Capture the cell that displays the provided text and extract its (x, y) central coordinate. 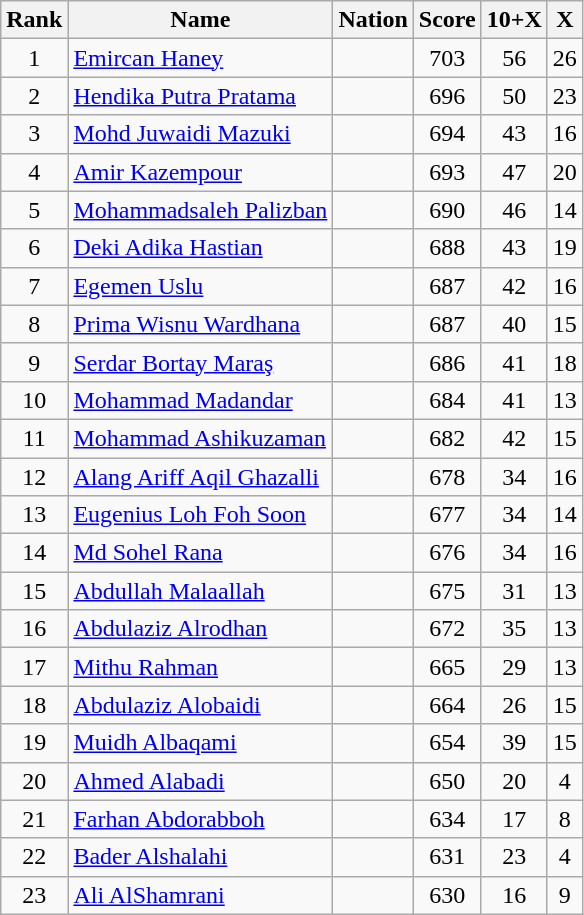
21 (34, 819)
Mithu Rahman (200, 667)
Mohammadsaleh Palizban (200, 210)
634 (447, 819)
676 (447, 553)
Mohammad Madandar (200, 400)
Abdulaziz Alobaidi (200, 705)
3 (34, 134)
665 (447, 667)
29 (514, 667)
675 (447, 591)
Egemen Uslu (200, 286)
46 (514, 210)
Ahmed Alabadi (200, 781)
Alang Ariff Aqil Ghazalli (200, 477)
Ali AlShamrani (200, 895)
Mohd Juwaidi Mazuki (200, 134)
7 (34, 286)
Muidh Albaqami (200, 743)
Amir Kazempour (200, 172)
650 (447, 781)
677 (447, 515)
Emircan Haney (200, 58)
10 (34, 400)
693 (447, 172)
Serdar Bortay Maraş (200, 362)
X (564, 20)
Md Sohel Rana (200, 553)
10+X (514, 20)
686 (447, 362)
Abdulaziz Alrodhan (200, 629)
672 (447, 629)
6 (34, 248)
Hendika Putra Pratama (200, 96)
684 (447, 400)
696 (447, 96)
Farhan Abdorabboh (200, 819)
Bader Alshalahi (200, 857)
35 (514, 629)
682 (447, 438)
31 (514, 591)
654 (447, 743)
Rank (34, 20)
2 (34, 96)
678 (447, 477)
50 (514, 96)
664 (447, 705)
11 (34, 438)
56 (514, 58)
630 (447, 895)
39 (514, 743)
40 (514, 324)
694 (447, 134)
5 (34, 210)
Mohammad Ashikuzaman (200, 438)
Eugenius Loh Foh Soon (200, 515)
703 (447, 58)
Score (447, 20)
Deki Adika Hastian (200, 248)
Nation (373, 20)
47 (514, 172)
690 (447, 210)
Name (200, 20)
22 (34, 857)
12 (34, 477)
631 (447, 857)
1 (34, 58)
Prima Wisnu Wardhana (200, 324)
Abdullah Malaallah (200, 591)
688 (447, 248)
